Extract the (x, y) coordinate from the center of the cell holding the provided text.  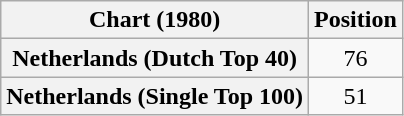
Chart (1980) (155, 20)
Position (356, 20)
51 (356, 96)
Netherlands (Single Top 100) (155, 96)
Netherlands (Dutch Top 40) (155, 58)
76 (356, 58)
